For the text-containing cell, return its midpoint in [X, Y] coordinate format. 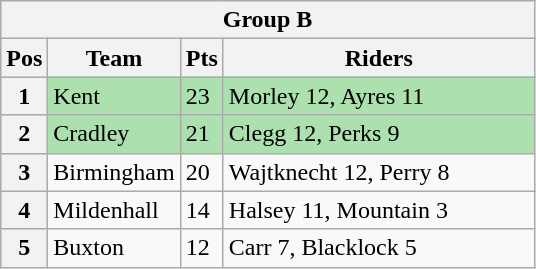
4 [24, 210]
Kent [114, 96]
3 [24, 172]
Pos [24, 58]
Cradley [114, 134]
1 [24, 96]
14 [202, 210]
Buxton [114, 248]
Team [114, 58]
Wajtknecht 12, Perry 8 [378, 172]
Birmingham [114, 172]
21 [202, 134]
Clegg 12, Perks 9 [378, 134]
2 [24, 134]
Riders [378, 58]
Morley 12, Ayres 11 [378, 96]
Halsey 11, Mountain 3 [378, 210]
Group B [268, 20]
5 [24, 248]
Mildenhall [114, 210]
12 [202, 248]
20 [202, 172]
Pts [202, 58]
Carr 7, Blacklock 5 [378, 248]
23 [202, 96]
